Return the [x, y] coordinate for the center point of the cell that contains the specified text.  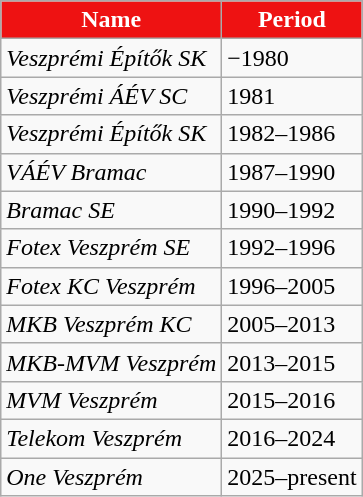
−1980 [292, 58]
Fotex KC Veszprém [112, 286]
2016–2024 [292, 438]
2013–2015 [292, 362]
MKB-MVM Veszprém [112, 362]
Bramac SE [112, 210]
Name [112, 20]
1981 [292, 96]
MKB Veszprém KC [112, 324]
2015–2016 [292, 400]
One Veszprém [112, 477]
2025–present [292, 477]
1996–2005 [292, 286]
1992–1996 [292, 248]
MVM Veszprém [112, 400]
Period [292, 20]
1982–1986 [292, 134]
2005–2013 [292, 324]
1987–1990 [292, 172]
Telekom Veszprém [112, 438]
Veszprémi ÁÉV SC [112, 96]
Fotex Veszprém SE [112, 248]
VÁÉV Bramac [112, 172]
1990–1992 [292, 210]
